Extract the [x, y] coordinate from the center of the cell holding the provided text.  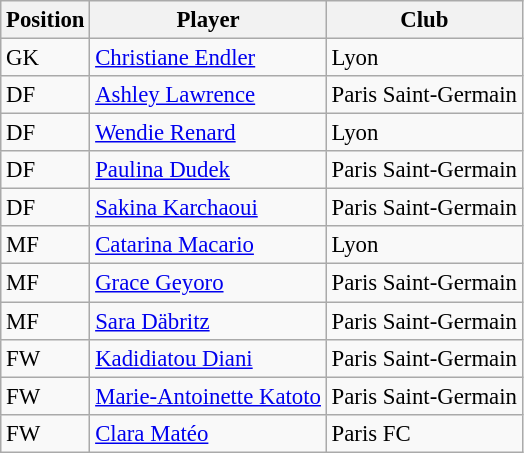
Ashley Lawrence [208, 95]
Grace Geyoro [208, 283]
Wendie Renard [208, 133]
Club [424, 20]
Clara Matéo [208, 433]
Player [208, 20]
Marie-Antoinette Katoto [208, 396]
Paris FC [424, 433]
Christiane Endler [208, 58]
GK [46, 58]
Position [46, 20]
Kadidiatou Diani [208, 358]
Catarina Macario [208, 245]
Sakina Karchaoui [208, 208]
Paulina Dudek [208, 170]
Sara Däbritz [208, 321]
